For the text-containing cell, return its midpoint in (X, Y) coordinate format. 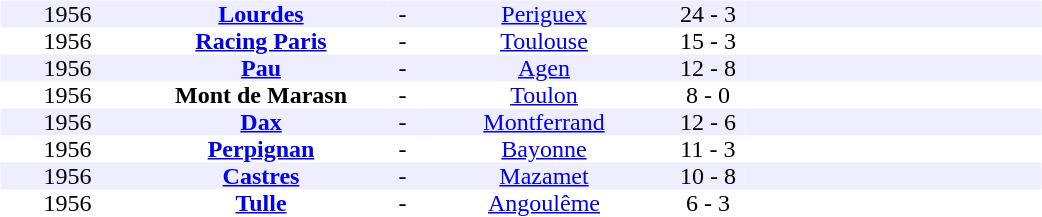
12 - 8 (708, 68)
11 - 3 (708, 150)
Toulouse (544, 42)
12 - 6 (708, 122)
24 - 3 (708, 14)
Agen (544, 68)
Pau (260, 68)
Montferrand (544, 122)
15 - 3 (708, 42)
8 - 0 (708, 96)
Dax (260, 122)
Tulle (260, 204)
Castres (260, 176)
6 - 3 (708, 204)
Bayonne (544, 150)
10 - 8 (708, 176)
Mazamet (544, 176)
Perpignan (260, 150)
Angoulême (544, 204)
Racing Paris (260, 42)
Toulon (544, 96)
Mont de Marasn (260, 96)
Periguex (544, 14)
Lourdes (260, 14)
